Search for the cell housing the specified text and yield its (x, y) center coordinate. 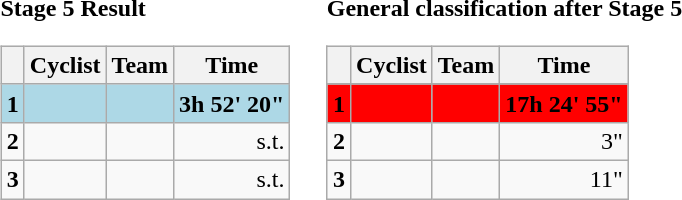
3h 52' 20" (232, 103)
17h 24' 55" (564, 103)
3" (564, 141)
11" (564, 179)
